Provide the (X, Y) coordinate of the cell's center where the given text is located.  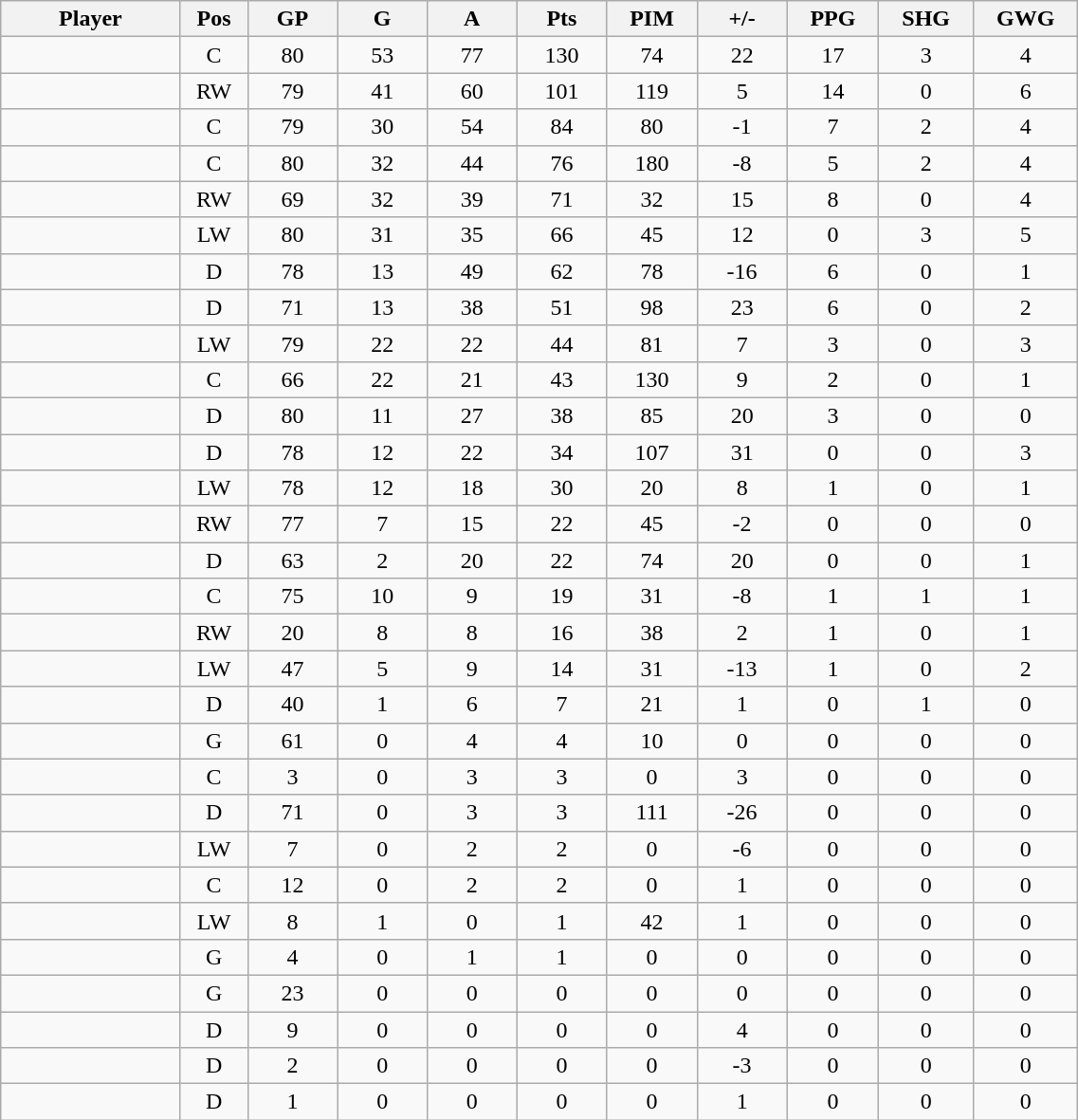
53 (383, 55)
119 (652, 91)
60 (472, 91)
76 (561, 163)
54 (472, 127)
111 (652, 813)
-2 (741, 524)
-13 (741, 669)
98 (652, 307)
SHG (926, 19)
40 (292, 705)
-6 (741, 849)
GP (292, 19)
19 (561, 597)
-26 (741, 813)
Pos (214, 19)
PPG (832, 19)
11 (383, 415)
Pts (561, 19)
+/- (741, 19)
16 (561, 633)
101 (561, 91)
-1 (741, 127)
75 (292, 597)
GWG (1025, 19)
42 (652, 921)
35 (472, 235)
81 (652, 343)
180 (652, 163)
43 (561, 379)
-16 (741, 271)
63 (292, 560)
39 (472, 199)
69 (292, 199)
85 (652, 415)
-3 (741, 1066)
41 (383, 91)
49 (472, 271)
17 (832, 55)
34 (561, 452)
Player (91, 19)
A (472, 19)
62 (561, 271)
47 (292, 669)
18 (472, 488)
PIM (652, 19)
51 (561, 307)
84 (561, 127)
61 (292, 741)
107 (652, 452)
27 (472, 415)
